Extract the [x, y] coordinate from the center of the cell holding the provided text.  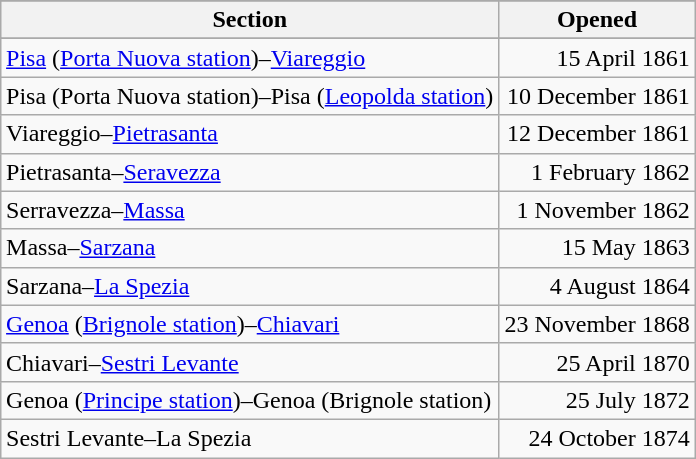
24 October 1874 [597, 438]
1 November 1862 [597, 210]
25 July 1872 [597, 400]
Genoa (Brignole station)–Chiavari [250, 324]
Serravezza–Massa [250, 210]
Chiavari–Sestri Levante [250, 362]
Opened [597, 20]
1 February 1862 [597, 172]
25 April 1870 [597, 362]
Pisa (Porta Nuova station)–Pisa (Leopolda station) [250, 96]
15 May 1863 [597, 248]
Viareggio–Pietrasanta [250, 134]
4 August 1864 [597, 286]
23 November 1868 [597, 324]
12 December 1861 [597, 134]
10 December 1861 [597, 96]
Pisa (Porta Nuova station)–Viareggio [250, 58]
Section [250, 20]
Massa–Sarzana [250, 248]
Sestri Levante–La Spezia [250, 438]
Sarzana–La Spezia [250, 286]
15 April 1861 [597, 58]
Pietrasanta–Seravezza [250, 172]
Genoa (Principe station)–Genoa (Brignole station) [250, 400]
